Identify which cell holds the provided text, then report its [X, Y] central coordinate. 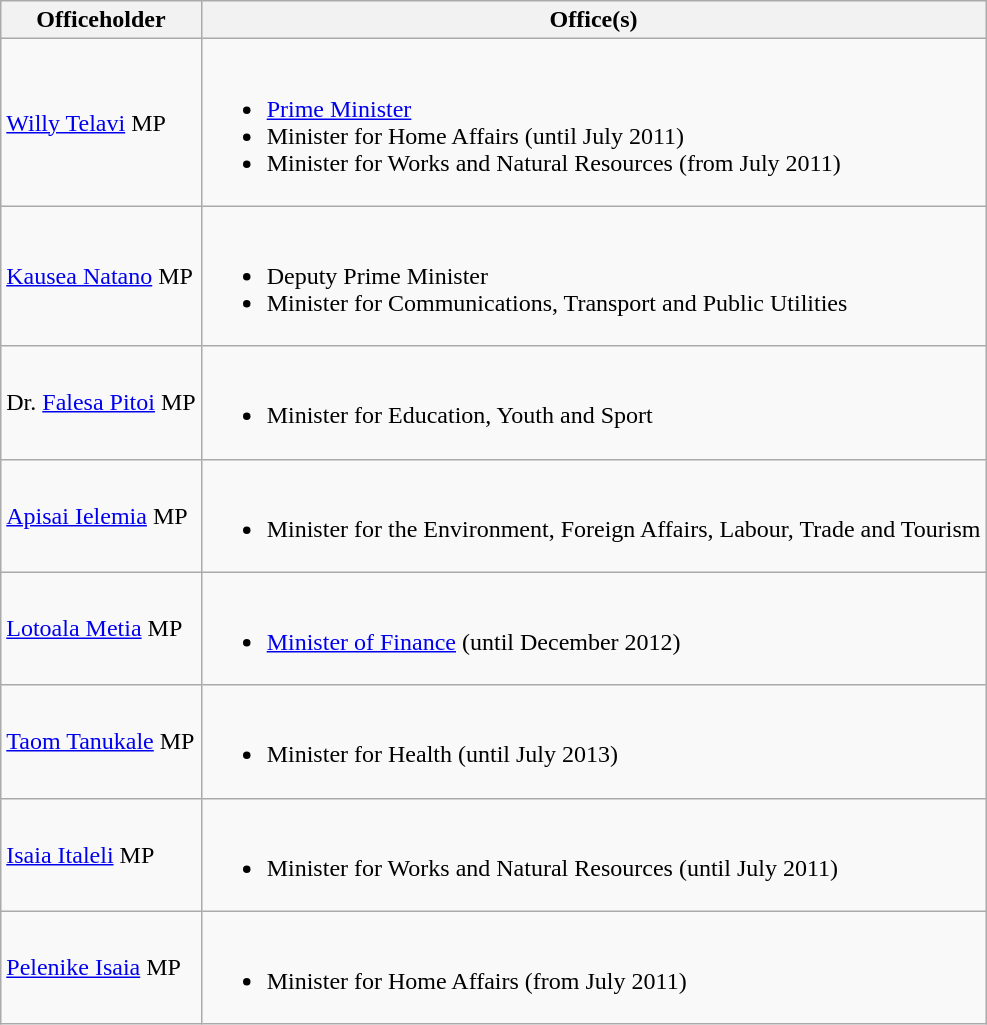
Minister for the Environment, Foreign Affairs, Labour, Trade and Tourism [594, 516]
Kausea Natano MP [101, 276]
Willy Telavi MP [101, 122]
Pelenike Isaia MP [101, 968]
Office(s) [594, 20]
Minister for Education, Youth and Sport [594, 402]
Dr. Falesa Pitoi MP [101, 402]
Minister for Home Affairs (from July 2011) [594, 968]
Deputy Prime MinisterMinister for Communications, Transport and Public Utilities [594, 276]
Minister for Works and Natural Resources (until July 2011) [594, 854]
Isaia Italeli MP [101, 854]
Prime MinisterMinister for Home Affairs (until July 2011)Minister for Works and Natural Resources (from July 2011) [594, 122]
Minister of Finance (until December 2012) [594, 628]
Minister for Health (until July 2013) [594, 742]
Lotoala Metia MP [101, 628]
Apisai Ielemia MP [101, 516]
Officeholder [101, 20]
Taom Tanukale MP [101, 742]
